Locate the cell with the specified text and output its (X, Y) center coordinate. 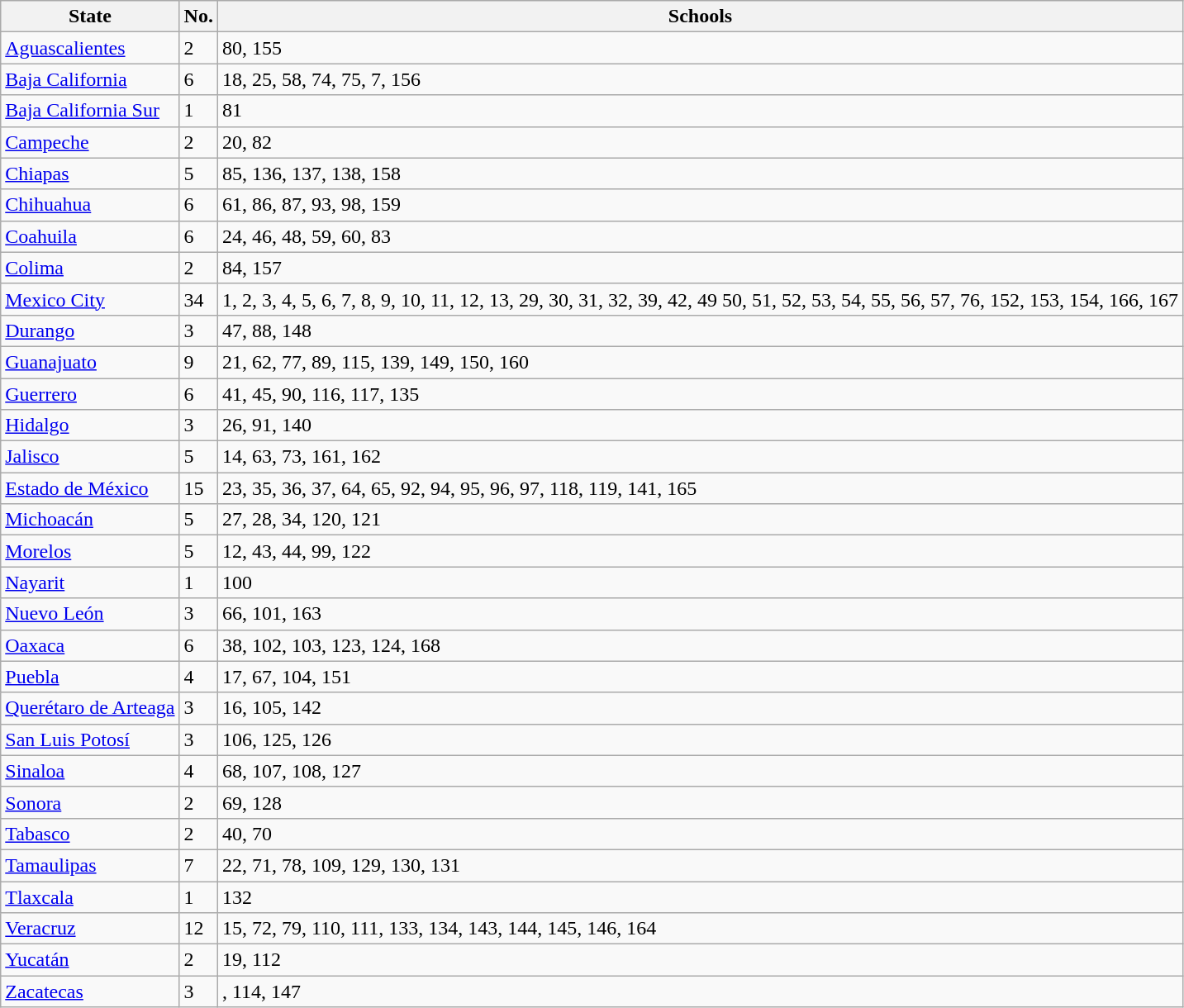
Jalisco (90, 457)
7 (198, 865)
12 (198, 929)
Guanajuato (90, 362)
84, 157 (700, 268)
Hidalgo (90, 426)
Tlaxcala (90, 896)
Morelos (90, 551)
Mexico City (90, 299)
Sinaloa (90, 771)
Aguascalientes (90, 48)
38, 102, 103, 123, 124, 168 (700, 645)
State (90, 17)
Querétaro de Arteaga (90, 708)
61, 86, 87, 93, 98, 159 (700, 205)
132 (700, 896)
San Luis Potosí (90, 739)
Baja California (90, 79)
15, 72, 79, 110, 111, 133, 134, 143, 144, 145, 146, 164 (700, 929)
69, 128 (700, 802)
20, 82 (700, 142)
23, 35, 36, 37, 64, 65, 92, 94, 95, 96, 97, 118, 119, 141, 165 (700, 488)
17, 67, 104, 151 (700, 677)
68, 107, 108, 127 (700, 771)
Colima (90, 268)
66, 101, 163 (700, 614)
Nuevo León (90, 614)
80, 155 (700, 48)
Durango (90, 330)
Estado de México (90, 488)
9 (198, 362)
26, 91, 140 (700, 426)
Chiapas (90, 174)
Coahuila (90, 236)
Tabasco (90, 834)
19, 112 (700, 960)
41, 45, 90, 116, 117, 135 (700, 394)
Guerrero (90, 394)
Veracruz (90, 929)
22, 71, 78, 109, 129, 130, 131 (700, 865)
85, 136, 137, 138, 158 (700, 174)
Zacatecas (90, 991)
Chihuahua (90, 205)
Sonora (90, 802)
27, 28, 34, 120, 121 (700, 520)
, 114, 147 (700, 991)
Campeche (90, 142)
Nayarit (90, 582)
Tamaulipas (90, 865)
Oaxaca (90, 645)
Baja California Sur (90, 111)
100 (700, 582)
14, 63, 73, 161, 162 (700, 457)
47, 88, 148 (700, 330)
18, 25, 58, 74, 75, 7, 156 (700, 79)
16, 105, 142 (700, 708)
21, 62, 77, 89, 115, 139, 149, 150, 160 (700, 362)
12, 43, 44, 99, 122 (700, 551)
24, 46, 48, 59, 60, 83 (700, 236)
34 (198, 299)
81 (700, 111)
Puebla (90, 677)
No. (198, 17)
Yucatán (90, 960)
40, 70 (700, 834)
Schools (700, 17)
106, 125, 126 (700, 739)
1, 2, 3, 4, 5, 6, 7, 8, 9, 10, 11, 12, 13, 29, 30, 31, 32, 39, 42, 49 50, 51, 52, 53, 54, 55, 56, 57, 76, 152, 153, 154, 166, 167 (700, 299)
15 (198, 488)
Michoacán (90, 520)
